Find where the given text appears and provide that cell's center as [x, y] coordinate. 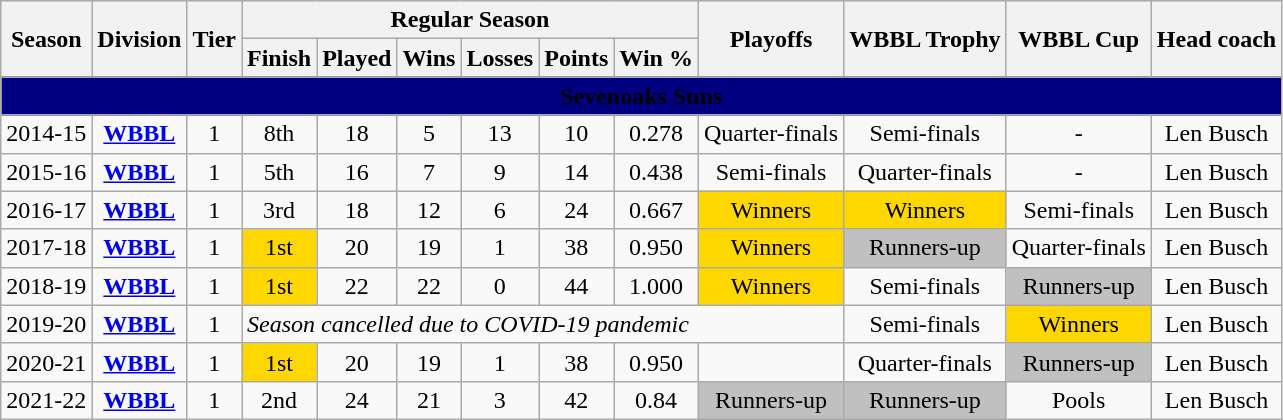
WBBL Trophy [925, 39]
Losses [500, 58]
Head coach [1216, 39]
9 [500, 172]
Season cancelled due to COVID-19 pandemic [543, 324]
0.438 [656, 172]
2016-17 [46, 210]
Season [46, 39]
2018-19 [46, 286]
5 [429, 134]
44 [576, 286]
2014-15 [46, 134]
Wins [429, 58]
Played [357, 58]
21 [429, 400]
Pools [1078, 400]
2020-21 [46, 362]
16 [357, 172]
Regular Season [470, 20]
10 [576, 134]
0.84 [656, 400]
Tier [214, 39]
42 [576, 400]
0.667 [656, 210]
2021-22 [46, 400]
12 [429, 210]
0.278 [656, 134]
3 [500, 400]
6 [500, 210]
14 [576, 172]
2017-18 [46, 248]
0 [500, 286]
Points [576, 58]
Win % [656, 58]
13 [500, 134]
8th [280, 134]
WBBL Cup [1078, 39]
Division [140, 39]
2015-16 [46, 172]
5th [280, 172]
Sevenoaks Suns [642, 96]
2019-20 [46, 324]
Finish [280, 58]
Playoffs [770, 39]
3rd [280, 210]
1.000 [656, 286]
7 [429, 172]
2nd [280, 400]
